Capture the cell that displays the provided text and extract its [x, y] central coordinate. 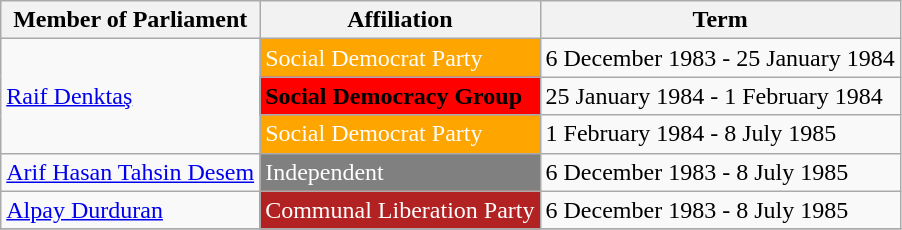
Affiliation [400, 20]
6 December 1983 - 25 January 1984 [720, 58]
Independent [400, 172]
Alpay Durduran [130, 210]
1 February 1984 - 8 July 1985 [720, 134]
Social Democracy Group [400, 96]
25 January 1984 - 1 February 1984 [720, 96]
Arif Hasan Tahsin Desem [130, 172]
Communal Liberation Party [400, 210]
Member of Parliament [130, 20]
Term [720, 20]
Raif Denktaş [130, 96]
